Find where the given text appears and provide that cell's center as (x, y) coordinate. 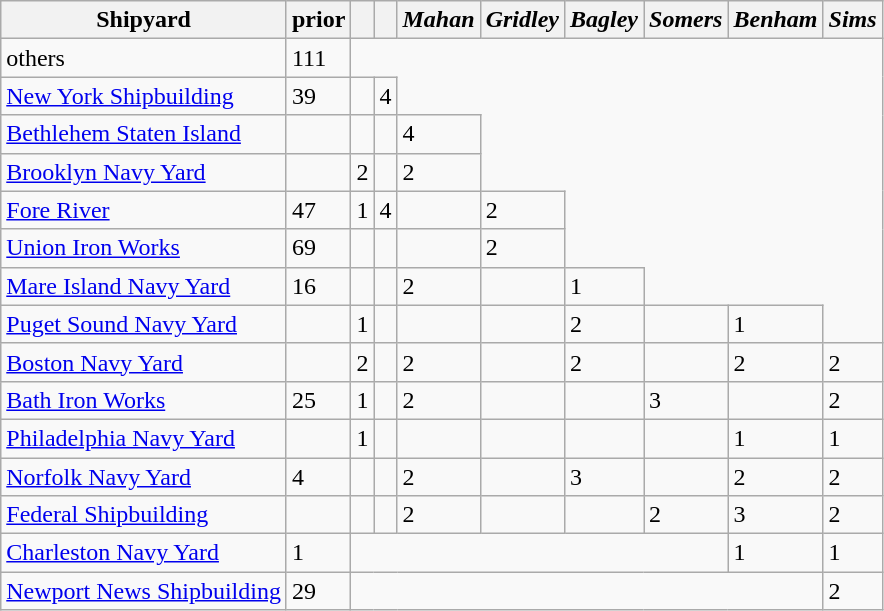
16 (318, 286)
Mare Island Navy Yard (144, 286)
Benham (776, 20)
Bagley (604, 20)
New York Shipbuilding (144, 96)
Brooklyn Navy Yard (144, 172)
69 (318, 248)
25 (318, 400)
Norfolk Navy Yard (144, 477)
Charleston Navy Yard (144, 553)
Mahan (438, 20)
Sims (852, 20)
Fore River (144, 210)
29 (318, 591)
Somers (686, 20)
Federal Shipbuilding (144, 515)
Boston Navy Yard (144, 362)
prior (318, 20)
111 (318, 58)
Gridley (522, 20)
Union Iron Works (144, 248)
Bethlehem Staten Island (144, 134)
Philadelphia Navy Yard (144, 438)
Newport News Shipbuilding (144, 591)
others (144, 58)
Puget Sound Navy Yard (144, 324)
39 (318, 96)
Bath Iron Works (144, 400)
Shipyard (144, 20)
47 (318, 210)
